Return (x, y) of the center of cell containing provided text 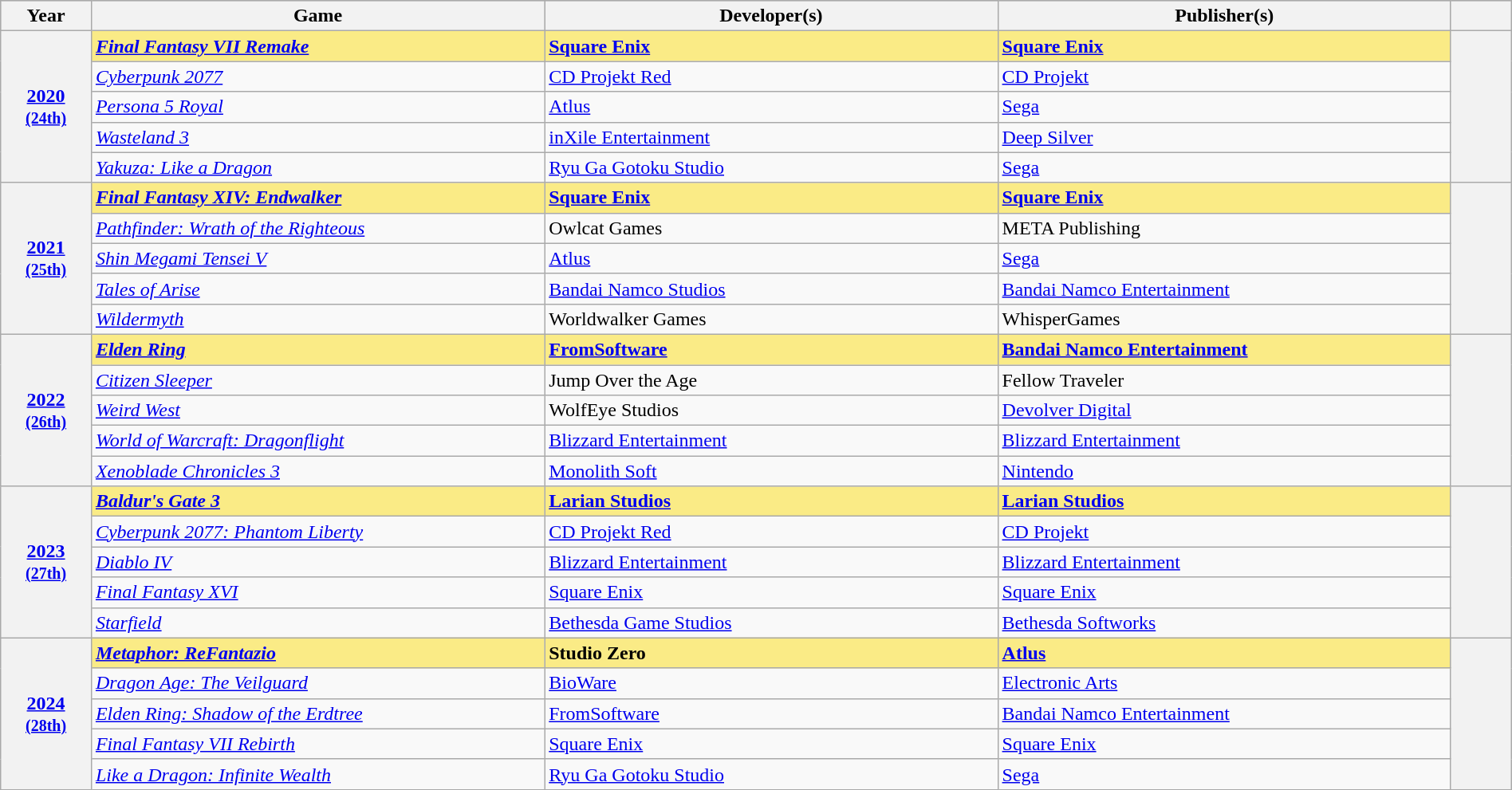
Baldur's Gate 3 (317, 501)
World of Warcraft: Dragonflight (317, 441)
inXile Entertainment (771, 137)
Developer(s) (771, 16)
Dragon Age: The Veilguard (317, 683)
WolfEye Studios (771, 411)
Final Fantasy XVI (317, 592)
Elden Ring (317, 349)
Bethesda Game Studios (771, 623)
Final Fantasy XIV: Endwalker (317, 198)
Wasteland 3 (317, 137)
Final Fantasy VII Remake (317, 46)
Metaphor: ReFantazio (317, 653)
Cyberpunk 2077 (317, 77)
Tales of Arise (317, 289)
Shin Megami Tensei V (317, 258)
Weird West (317, 411)
Deep Silver (1224, 137)
2023 (27th) (46, 562)
2021 (25th) (46, 258)
Citizen Sleeper (317, 380)
Monolith Soft (771, 471)
Electronic Arts (1224, 683)
Publisher(s) (1224, 16)
Year (46, 16)
2024 (28th) (46, 713)
Fellow Traveler (1224, 380)
Wildermyth (317, 319)
Game (317, 16)
Studio Zero (771, 653)
Pathfinder: Wrath of the Righteous (317, 228)
Elden Ring: Shadow of the Erdtree (317, 713)
Like a Dragon: Infinite Wealth (317, 774)
Owlcat Games (771, 228)
META Publishing (1224, 228)
BioWare (771, 683)
Cyberpunk 2077: Phantom Liberty (317, 532)
Xenoblade Chronicles 3 (317, 471)
Starfield (317, 623)
2020 (24th) (46, 107)
Worldwalker Games (771, 319)
Devolver Digital (1224, 411)
Yakuza: Like a Dragon (317, 167)
Persona 5 Royal (317, 107)
Final Fantasy VII Rebirth (317, 744)
Diablo IV (317, 562)
WhisperGames (1224, 319)
2022 (26th) (46, 410)
Bandai Namco Studios (771, 289)
Nintendo (1224, 471)
Bethesda Softworks (1224, 623)
Jump Over the Age (771, 380)
